Return the [X, Y] coordinate for the center point of the cell that contains the specified text.  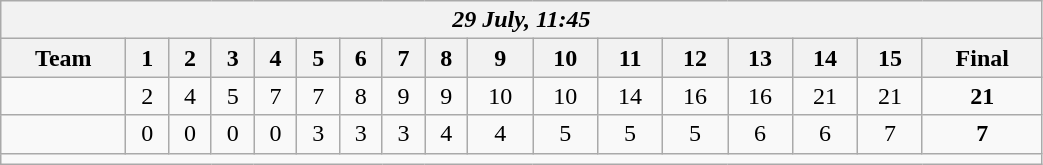
Final [982, 58]
Team [64, 58]
15 [890, 58]
13 [760, 58]
12 [696, 58]
1 [148, 58]
29 July, 11:45 [522, 20]
11 [630, 58]
